Search for the cell housing the specified text and yield its [x, y] center coordinate. 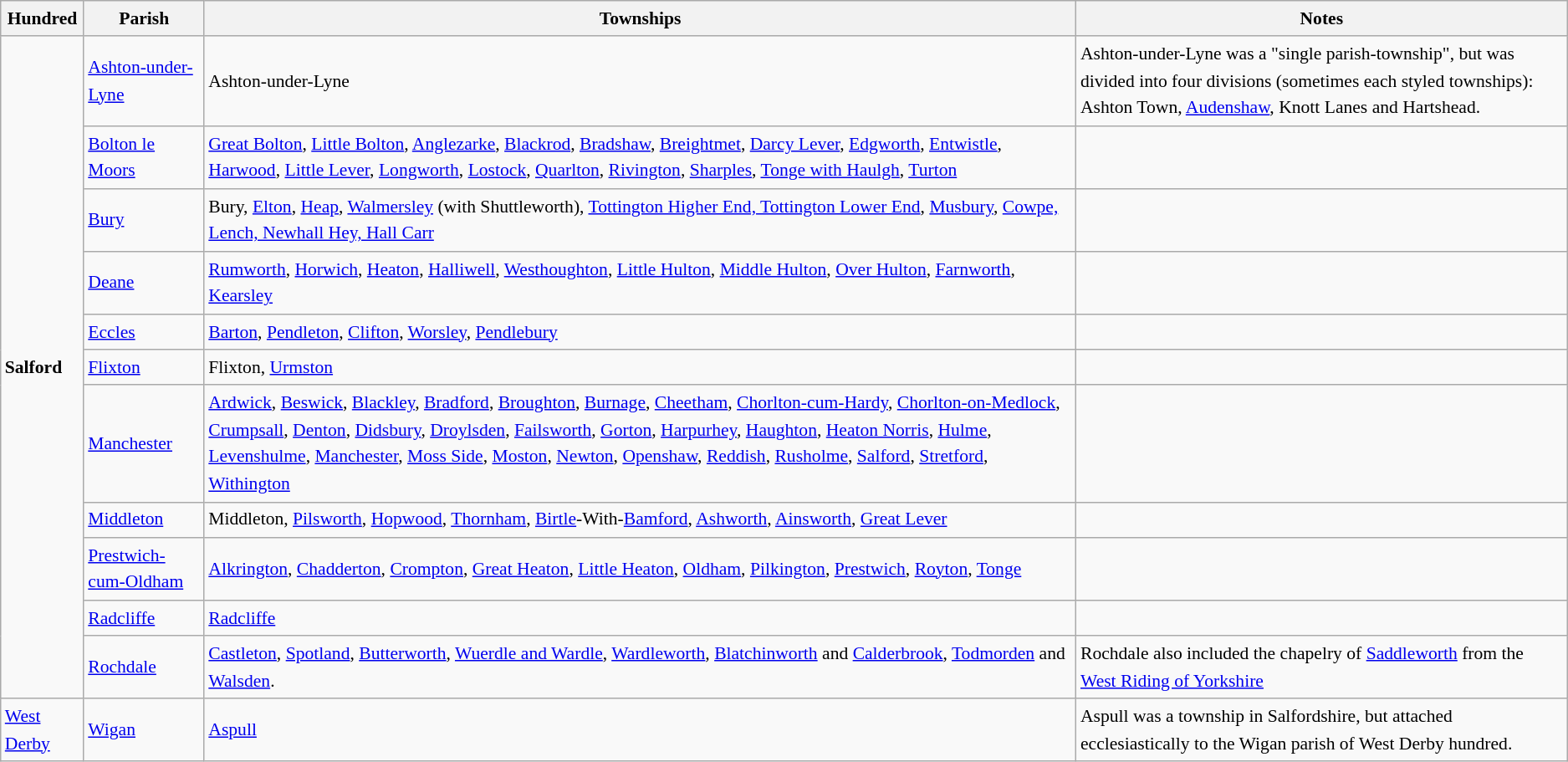
West Derby [42, 729]
Deane [144, 283]
Middleton [144, 520]
Rochdale also included the chapelry of Saddleworth from the West Riding of Yorkshire [1321, 667]
Castleton, Spotland, Butterworth, Wuerdle and Wardle, Wardleworth, Blatchinworth and Calderbrook, Todmorden and Walsden. [641, 667]
Alkrington, Chadderton, Crompton, Great Heaton, Little Heaton, Oldham, Pilkington, Prestwich, Royton, Tonge [641, 569]
Flixton, Urmston [641, 368]
Bolton le Moors [144, 157]
Notes [1321, 18]
Manchester [144, 444]
Aspull [641, 729]
Flixton [144, 368]
Townships [641, 18]
Salford [42, 368]
Barton, Pendleton, Clifton, Worsley, Pendlebury [641, 333]
Bury, Elton, Heap, Walmersley (with Shuttleworth), Tottington Higher End, Tottington Lower End, Musbury, Cowpe, Lench, Newhall Hey, Hall Carr [641, 221]
Aspull was a township in Salfordshire, but attached ecclesiastically to the Wigan parish of West Derby hundred. [1321, 729]
Eccles [144, 333]
Parish [144, 18]
Rochdale [144, 667]
Bury [144, 221]
Prestwich-cum-Oldham [144, 569]
Rumworth, Horwich, Heaton, Halliwell, Westhoughton, Little Hulton, Middle Hulton, Over Hulton, Farnworth, Kearsley [641, 283]
Wigan [144, 729]
Hundred [42, 18]
Middleton, Pilsworth, Hopwood, Thornham, Birtle-With-Bamford, Ashworth, Ainsworth, Great Lever [641, 520]
